Identify which cell holds the provided text, then report its [x, y] central coordinate. 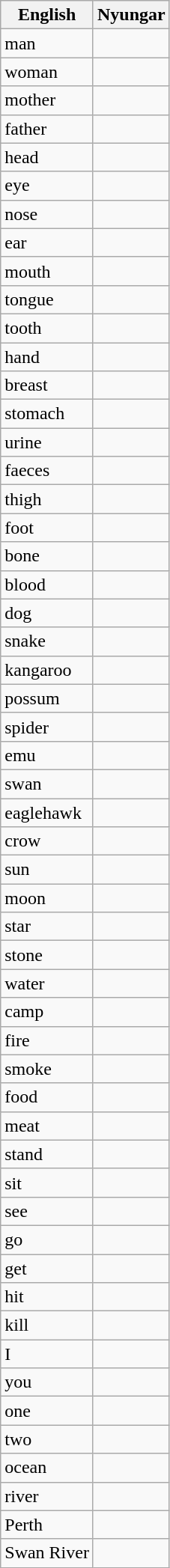
crow [47, 841]
head [47, 157]
English [47, 15]
Perth [47, 1525]
kangaroo [47, 670]
thigh [47, 499]
eaglehawk [47, 812]
foot [47, 528]
see [47, 1211]
blood [47, 585]
sun [47, 870]
dog [47, 613]
get [47, 1269]
two [47, 1439]
sit [47, 1183]
urine [47, 442]
breast [47, 385]
camp [47, 1012]
mouth [47, 271]
swan [47, 784]
ear [47, 242]
bone [47, 556]
stomach [47, 414]
Swan River [47, 1553]
faeces [47, 471]
hit [47, 1297]
ocean [47, 1468]
meat [47, 1126]
woman [47, 72]
I [47, 1354]
fire [47, 1040]
smoke [47, 1069]
tongue [47, 299]
star [47, 927]
nose [47, 214]
you [47, 1382]
man [47, 43]
father [47, 129]
one [47, 1411]
water [47, 983]
spider [47, 727]
stand [47, 1154]
river [47, 1496]
hand [47, 357]
mother [47, 100]
food [47, 1097]
stone [47, 955]
moon [47, 898]
Nyungar [131, 15]
emu [47, 755]
go [47, 1239]
kill [47, 1326]
eye [47, 186]
snake [47, 641]
possum [47, 698]
tooth [47, 328]
